Return the (x, y) coordinate for the center point of the cell that contains the specified text.  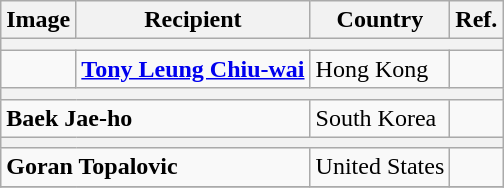
South Korea (380, 118)
Baek Jae-ho (156, 118)
Ref. (476, 20)
Country (380, 20)
United States (380, 167)
Tony Leung Chiu-wai (193, 69)
Hong Kong (380, 69)
Goran Topalovic (156, 167)
Image (38, 20)
Recipient (193, 20)
